Scan for the cell matching the given text and deliver its [x, y] coordinate at center. 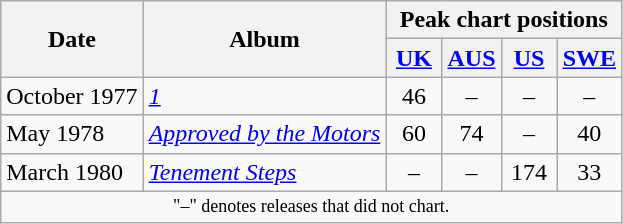
33 [589, 172]
Peak chart positions [504, 20]
74 [472, 134]
March 1980 [72, 172]
October 1977 [72, 96]
174 [529, 172]
46 [414, 96]
60 [414, 134]
AUS [472, 58]
1 [264, 96]
Tenement Steps [264, 172]
SWE [589, 58]
May 1978 [72, 134]
Album [264, 39]
40 [589, 134]
"–" denotes releases that did not chart. [312, 206]
Date [72, 39]
US [529, 58]
Approved by the Motors [264, 134]
UK [414, 58]
